Output the [X, Y] coordinate of the center of the cell containing the given text.  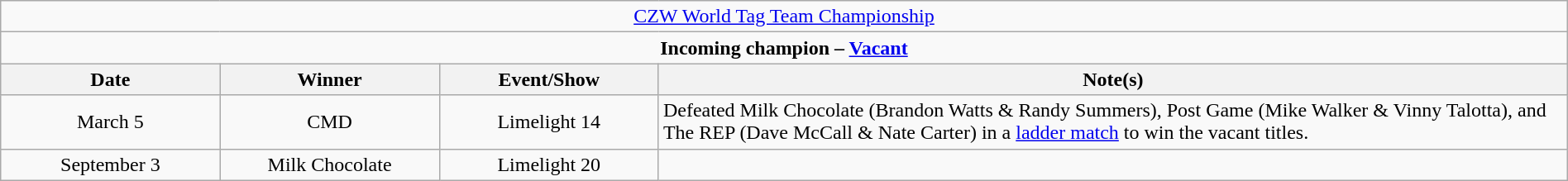
September 3 [111, 164]
Date [111, 79]
Limelight 14 [549, 122]
Note(s) [1113, 79]
March 5 [111, 122]
Milk Chocolate [329, 164]
Winner [329, 79]
Incoming champion – Vacant [784, 48]
CMD [329, 122]
CZW World Tag Team Championship [784, 17]
Limelight 20 [549, 164]
Event/Show [549, 79]
